Return (X, Y) of the center of cell containing provided text 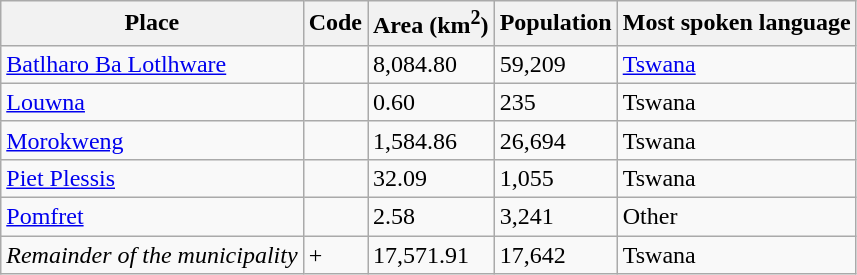
0.60 (432, 102)
Other (736, 217)
Pomfret (152, 217)
Most spoken language (736, 24)
8,084.80 (432, 64)
32.09 (432, 178)
1,055 (556, 178)
Batlharo Ba Lotlhware (152, 64)
59,209 (556, 64)
17,642 (556, 255)
Louwna (152, 102)
Population (556, 24)
17,571.91 (432, 255)
Area (km2) (432, 24)
Piet Plessis (152, 178)
1,584.86 (432, 140)
235 (556, 102)
2.58 (432, 217)
Remainder of the municipality (152, 255)
3,241 (556, 217)
Morokweng (152, 140)
+ (335, 255)
Code (335, 24)
Place (152, 24)
26,694 (556, 140)
